Output the [x, y] coordinate of the center of the cell containing the given text.  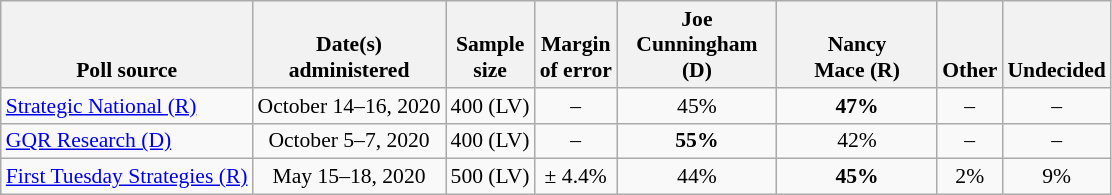
Undecided [1056, 44]
55% [697, 141]
October 14–16, 2020 [350, 106]
9% [1056, 177]
± 4.4% [576, 177]
JoeCunningham (D) [697, 44]
47% [857, 106]
October 5–7, 2020 [350, 141]
NancyMace (R) [857, 44]
May 15–18, 2020 [350, 177]
First Tuesday Strategies (R) [127, 177]
44% [697, 177]
500 (LV) [490, 177]
Samplesize [490, 44]
Strategic National (R) [127, 106]
42% [857, 141]
Marginof error [576, 44]
Date(s)administered [350, 44]
Poll source [127, 44]
GQR Research (D) [127, 141]
Other [970, 44]
2% [970, 177]
